Return [X, Y] of the center of cell containing provided text 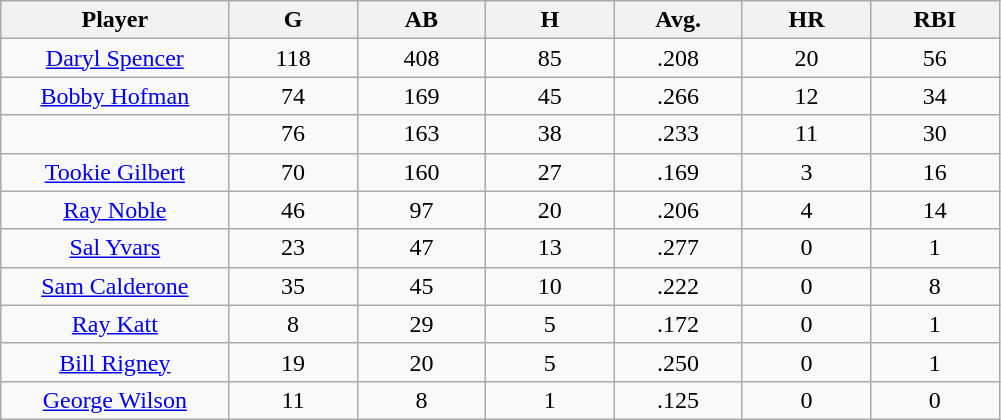
.277 [678, 248]
29 [421, 324]
.233 [678, 134]
56 [935, 58]
169 [421, 96]
Bobby Hofman [115, 96]
70 [293, 172]
AB [421, 20]
13 [550, 248]
.222 [678, 286]
.266 [678, 96]
Ray Noble [115, 210]
23 [293, 248]
34 [935, 96]
HR [806, 20]
74 [293, 96]
38 [550, 134]
76 [293, 134]
Tookie Gilbert [115, 172]
H [550, 20]
Player [115, 20]
160 [421, 172]
47 [421, 248]
Sam Calderone [115, 286]
.206 [678, 210]
10 [550, 286]
16 [935, 172]
Bill Rigney [115, 362]
RBI [935, 20]
118 [293, 58]
97 [421, 210]
27 [550, 172]
Sal Yvars [115, 248]
Avg. [678, 20]
408 [421, 58]
.169 [678, 172]
19 [293, 362]
3 [806, 172]
163 [421, 134]
4 [806, 210]
G [293, 20]
35 [293, 286]
.172 [678, 324]
30 [935, 134]
Ray Katt [115, 324]
George Wilson [115, 400]
12 [806, 96]
.125 [678, 400]
Daryl Spencer [115, 58]
.208 [678, 58]
46 [293, 210]
85 [550, 58]
14 [935, 210]
.250 [678, 362]
